Provide the [x, y] coordinate of the cell's center where the given text is located.  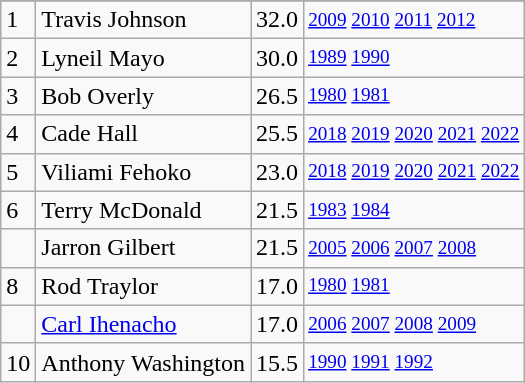
2006 2007 2008 2009 [414, 324]
1983 1984 [414, 210]
Viliami Fehoko [144, 172]
Carl Ihenacho [144, 324]
1990 1991 1992 [414, 362]
32.0 [276, 20]
Lyneil Mayo [144, 58]
Rod Traylor [144, 286]
3 [18, 96]
Cade Hall [144, 134]
2009 2010 2011 2012 [414, 20]
Terry McDonald [144, 210]
Travis Johnson [144, 20]
Bob Overly [144, 96]
Jarron Gilbert [144, 248]
5 [18, 172]
1989 1990 [414, 58]
30.0 [276, 58]
Anthony Washington [144, 362]
1 [18, 20]
2 [18, 58]
26.5 [276, 96]
4 [18, 134]
23.0 [276, 172]
8 [18, 286]
2005 2006 2007 2008 [414, 248]
10 [18, 362]
25.5 [276, 134]
6 [18, 210]
15.5 [276, 362]
